Capture the cell that displays the provided text and extract its (x, y) central coordinate. 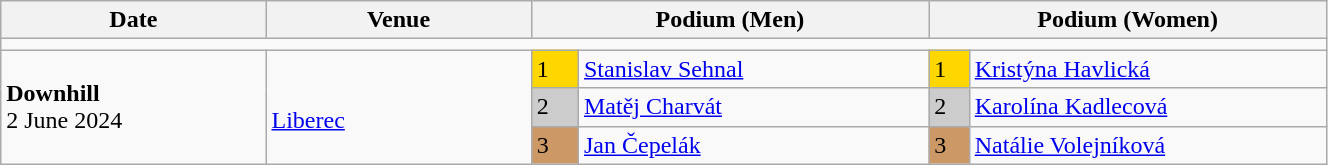
Date (134, 20)
Downhill 2 June 2024 (134, 107)
Matěj Charvát (753, 107)
Podium (Men) (730, 20)
Karolína Kadlecová (1148, 107)
Jan Čepelák (753, 145)
Stanislav Sehnal (753, 69)
Liberec (398, 107)
Venue (398, 20)
Podium (Women) (1128, 20)
Kristýna Havlická (1148, 69)
Natálie Volejníková (1148, 145)
